For the text-containing cell, return its midpoint in (x, y) coordinate format. 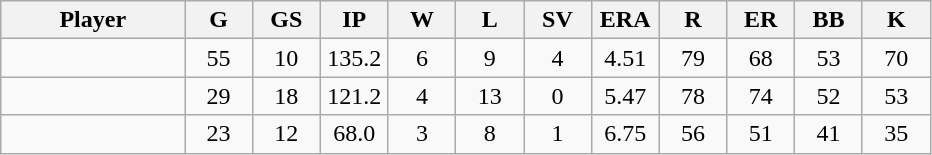
29 (219, 96)
68.0 (354, 134)
6.75 (625, 134)
K (896, 20)
9 (490, 58)
L (490, 20)
G (219, 20)
13 (490, 96)
74 (761, 96)
52 (829, 96)
8 (490, 134)
6 (422, 58)
0 (558, 96)
5.47 (625, 96)
18 (286, 96)
12 (286, 134)
3 (422, 134)
SV (558, 20)
10 (286, 58)
135.2 (354, 58)
IP (354, 20)
BB (829, 20)
Player (93, 20)
51 (761, 134)
78 (693, 96)
35 (896, 134)
W (422, 20)
79 (693, 58)
ER (761, 20)
R (693, 20)
23 (219, 134)
ERA (625, 20)
70 (896, 58)
121.2 (354, 96)
56 (693, 134)
41 (829, 134)
68 (761, 58)
GS (286, 20)
1 (558, 134)
4.51 (625, 58)
55 (219, 58)
